Pinpoint the cell where the given text exists, returning its [x, y] midpoint coordinate. 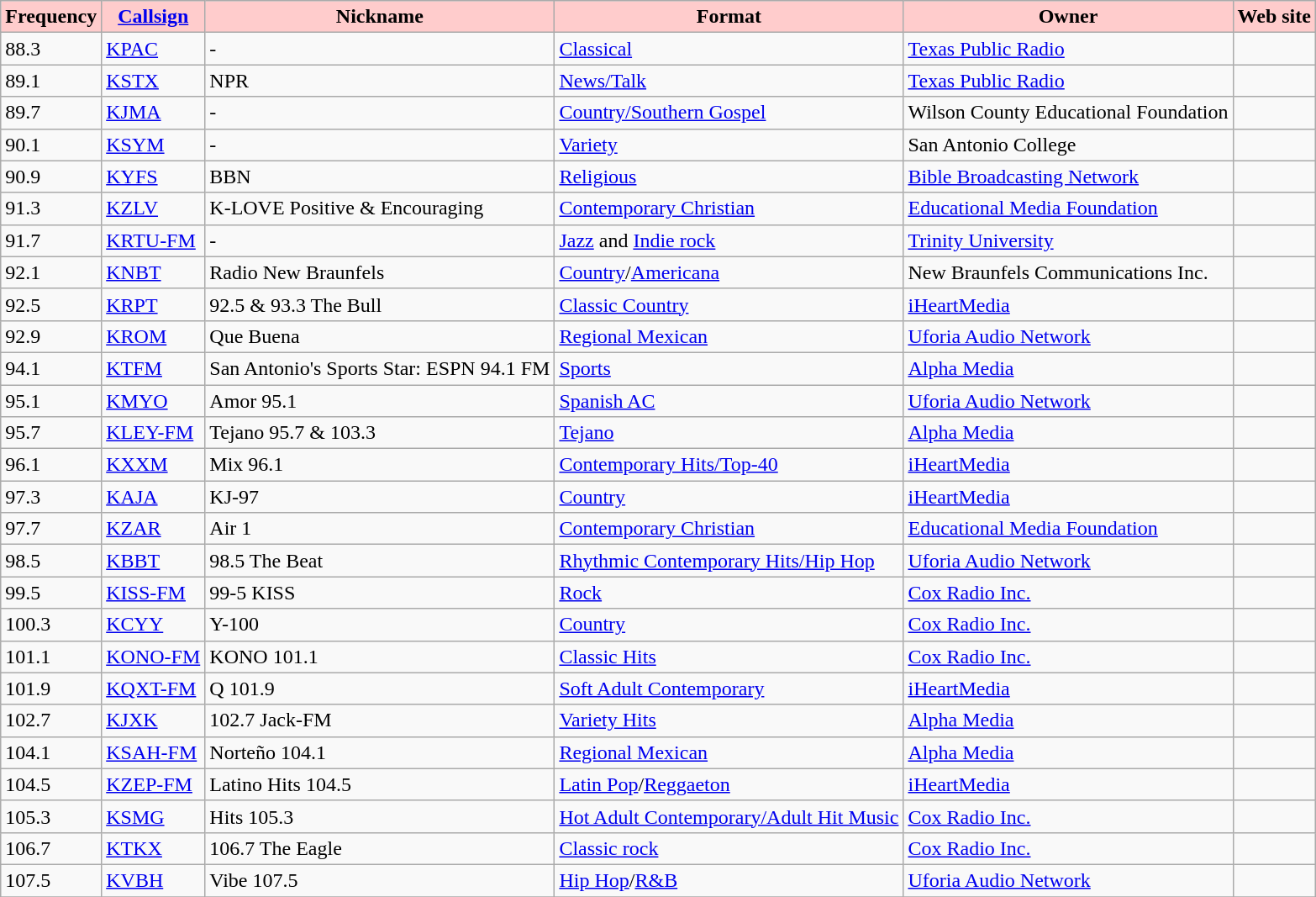
100.3 [51, 625]
San Antonio's Sports Star: ESPN 94.1 FM [380, 368]
KISS-FM [153, 593]
91.3 [51, 208]
Country/Americana [729, 272]
KJXK [153, 720]
Amor 95.1 [380, 401]
KONO 101.1 [380, 657]
Classic Hits [729, 657]
KRPT [153, 304]
92.5 & 93.3 The Bull [380, 304]
Hot Adult Contemporary/Adult Hit Music [729, 816]
News/Talk [729, 81]
NPR [380, 81]
Hits 105.3 [380, 816]
Que Buena [380, 336]
K-LOVE Positive & Encouraging [380, 208]
Web site [1274, 17]
Trinity University [1068, 240]
95.7 [51, 433]
Sports [729, 368]
106.7 [51, 848]
KYFS [153, 177]
99-5 KISS [380, 593]
106.7 The Eagle [380, 848]
New Braunfels Communications Inc. [1068, 272]
BBN [380, 177]
Tejano 95.7 & 103.3 [380, 433]
KBBT [153, 561]
KPAC [153, 49]
101.1 [51, 657]
KTFM [153, 368]
88.3 [51, 49]
Latin Pop/Reggaeton [729, 784]
Format [729, 17]
KCYY [153, 625]
KSTX [153, 81]
89.7 [51, 113]
98.5 The Beat [380, 561]
KQXT-FM [153, 689]
Wilson County Educational Foundation [1068, 113]
Hip Hop/R&B [729, 880]
Classic rock [729, 848]
Tejano [729, 433]
KZEP-FM [153, 784]
KSYM [153, 145]
KAJA [153, 497]
Frequency [51, 17]
98.5 [51, 561]
Variety [729, 145]
Y-100 [380, 625]
Country/Southern Gospel [729, 113]
102.7 [51, 720]
90.1 [51, 145]
105.3 [51, 816]
Religious [729, 177]
KTKX [153, 848]
KJ-97 [380, 497]
104.5 [51, 784]
94.1 [51, 368]
KXXM [153, 465]
KSMG [153, 816]
Rhythmic Contemporary Hits/Hip Hop [729, 561]
Mix 96.1 [380, 465]
99.5 [51, 593]
Classic Country [729, 304]
KVBH [153, 880]
Jazz and Indie rock [729, 240]
96.1 [51, 465]
Callsign [153, 17]
102.7 Jack-FM [380, 720]
91.7 [51, 240]
95.1 [51, 401]
Nickname [380, 17]
KRTU-FM [153, 240]
Air 1 [380, 529]
Variety Hits [729, 720]
Bible Broadcasting Network [1068, 177]
Owner [1068, 17]
KLEY-FM [153, 433]
89.1 [51, 81]
Rock [729, 593]
KMYO [153, 401]
San Antonio College [1068, 145]
Classical [729, 49]
101.9 [51, 689]
104.1 [51, 752]
90.9 [51, 177]
KNBT [153, 272]
KSAH-FM [153, 752]
KONO-FM [153, 657]
Norteño 104.1 [380, 752]
Vibe 107.5 [380, 880]
KZLV [153, 208]
107.5 [51, 880]
Latino Hits 104.5 [380, 784]
Soft Adult Contemporary [729, 689]
92.9 [51, 336]
KJMA [153, 113]
Q 101.9 [380, 689]
Spanish AC [729, 401]
Radio New Braunfels [380, 272]
Contemporary Hits/Top-40 [729, 465]
KZAR [153, 529]
92.5 [51, 304]
KROM [153, 336]
92.1 [51, 272]
97.3 [51, 497]
97.7 [51, 529]
